For the text-containing cell, return its midpoint in [x, y] coordinate format. 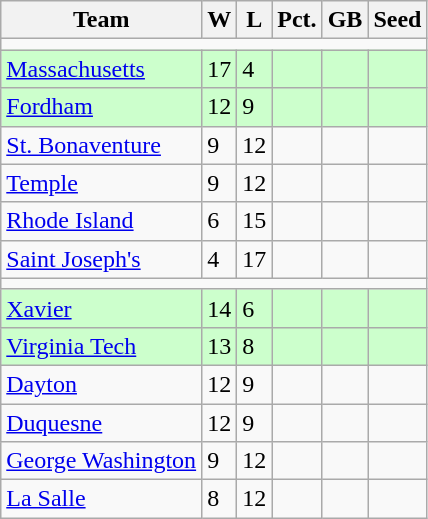
Pct. [297, 20]
Dayton [102, 384]
13 [220, 346]
George Washington [102, 461]
St. Bonaventure [102, 145]
15 [254, 221]
Team [102, 20]
GB [345, 20]
La Salle [102, 499]
Virginia Tech [102, 346]
Saint Joseph's [102, 259]
Duquesne [102, 423]
Rhode Island [102, 221]
L [254, 20]
Temple [102, 183]
Fordham [102, 107]
Xavier [102, 308]
14 [220, 308]
Seed [398, 20]
W [220, 20]
Massachusetts [102, 69]
